Find where the given text appears and provide that cell's center as (x, y) coordinate. 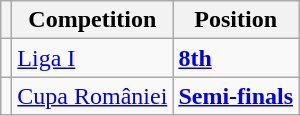
Liga I (92, 58)
8th (236, 58)
Cupa României (92, 96)
Position (236, 20)
Competition (92, 20)
Semi-finals (236, 96)
